Identify which cell holds the provided text, then report its [X, Y] central coordinate. 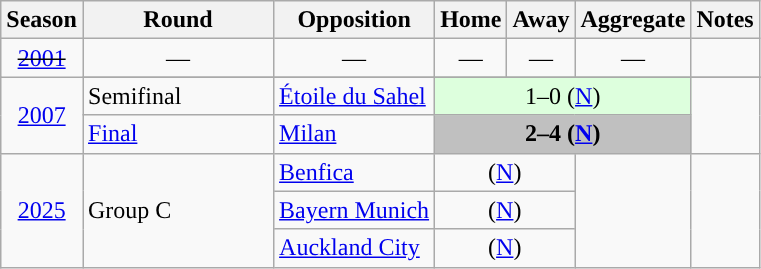
2–4 (N) [563, 134]
Notes [725, 20]
2007 [42, 115]
1–0 (N) [563, 96]
Bayern Munich [354, 210]
Milan [354, 134]
Season [42, 20]
Opposition [354, 20]
Semifinal [178, 96]
Group C [178, 210]
2025 [42, 210]
Round [178, 20]
Auckland City [354, 248]
2001 [42, 58]
Final [178, 134]
Benfica [354, 172]
Étoile du Sahel [354, 96]
Home [471, 20]
Away [541, 20]
Aggregate [633, 20]
